For the text-containing cell, return its midpoint in (X, Y) coordinate format. 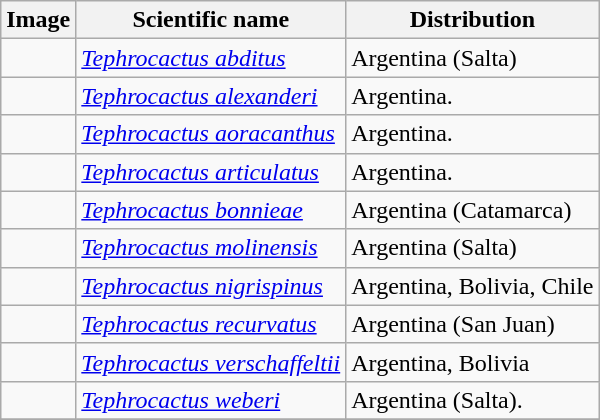
Argentina (Salta). (472, 400)
Tephrocactus recurvatus (211, 324)
Distribution (472, 20)
Argentina (San Juan) (472, 324)
Image (38, 20)
Argentina, Bolivia, Chile (472, 286)
Tephrocactus articulatus (211, 172)
Argentina, Bolivia (472, 362)
Tephrocactus alexanderi (211, 96)
Tephrocactus abditus (211, 58)
Tephrocactus nigrispinus (211, 286)
Tephrocactus weberi (211, 400)
Tephrocactus aoracanthus (211, 134)
Scientific name (211, 20)
Tephrocactus bonnieae (211, 210)
Tephrocactus molinensis (211, 248)
Tephrocactus verschaffeltii (211, 362)
Argentina (Catamarca) (472, 210)
